Search for the cell housing the specified text and yield its [x, y] center coordinate. 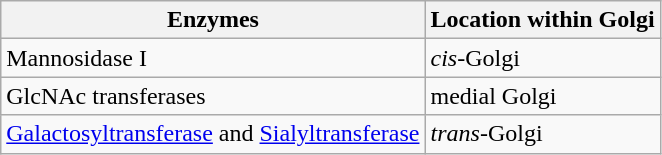
Mannosidase I [213, 58]
Galactosyltransferase and Sialyltransferase [213, 134]
GlcNAc transferases [213, 96]
trans-Golgi [542, 134]
Location within Golgi [542, 20]
medial Golgi [542, 96]
Enzymes [213, 20]
cis-Golgi [542, 58]
